Return (x, y) of the center of cell containing provided text 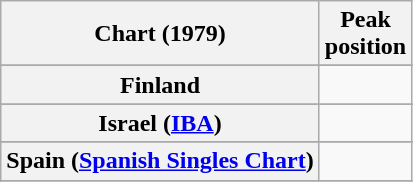
Finland (160, 85)
Spain (Spanish Singles Chart) (160, 161)
Peakposition (365, 34)
Chart (1979) (160, 34)
Israel (IBA) (160, 123)
